Return the [x, y] coordinate for the center point of the cell that contains the specified text.  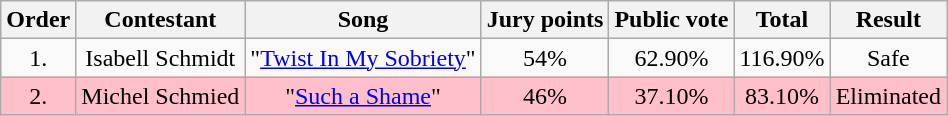
Contestant [160, 20]
1. [38, 58]
Order [38, 20]
Song [363, 20]
46% [545, 96]
83.10% [782, 96]
2. [38, 96]
"Twist In My Sobriety" [363, 58]
116.90% [782, 58]
Michel Schmied [160, 96]
"Such a Shame" [363, 96]
Public vote [672, 20]
Result [888, 20]
Total [782, 20]
37.10% [672, 96]
Safe [888, 58]
Jury points [545, 20]
Eliminated [888, 96]
62.90% [672, 58]
54% [545, 58]
Isabell Schmidt [160, 58]
